Extract the (x, y) coordinate from the center of the cell holding the provided text.  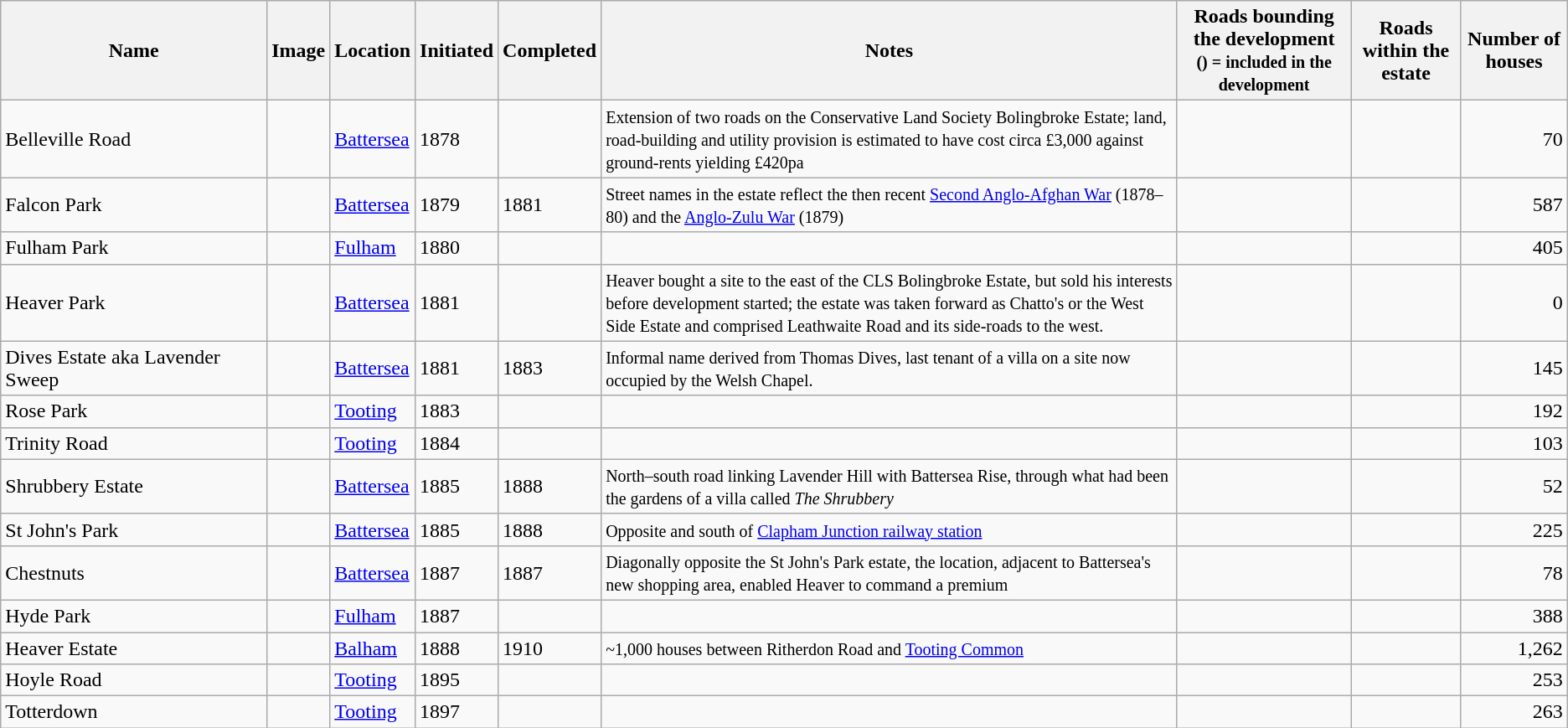
Notes (890, 50)
1879 (457, 204)
1895 (457, 680)
1897 (457, 712)
Heaver Estate (134, 648)
Heaver Park (134, 302)
Dives Estate aka Lavender Sweep (134, 369)
225 (1514, 529)
145 (1514, 369)
Name (134, 50)
Location (373, 50)
103 (1514, 443)
253 (1514, 680)
1910 (549, 648)
Fulham Park (134, 248)
Rose Park (134, 411)
1884 (457, 443)
St John's Park (134, 529)
1878 (457, 139)
Hyde Park (134, 616)
Diagonally opposite the St John's Park estate, the location, adjacent to Battersea's new shopping area, enabled Heaver to command a premium (890, 573)
Roads bounding the development () = included in the development (1264, 50)
52 (1514, 486)
Totterdown (134, 712)
Falcon Park (134, 204)
Chestnuts (134, 573)
1,262 (1514, 648)
Opposite and south of Clapham Junction railway station (890, 529)
78 (1514, 573)
Roads within the estate (1406, 50)
0 (1514, 302)
North–south road linking Lavender Hill with Battersea Rise, through what had been the gardens of a villa called The Shrubbery (890, 486)
Belleville Road (134, 139)
Completed (549, 50)
Balham (373, 648)
388 (1514, 616)
Street names in the estate reflect the then recent Second Anglo-Afghan War (1878–80) and the Anglo-Zulu War (1879) (890, 204)
Trinity Road (134, 443)
Informal name derived from Thomas Dives, last tenant of a villa on a site now occupied by the Welsh Chapel. (890, 369)
263 (1514, 712)
Hoyle Road (134, 680)
587 (1514, 204)
1880 (457, 248)
405 (1514, 248)
Initiated (457, 50)
~1,000 houses between Ritherdon Road and Tooting Common (890, 648)
Shrubbery Estate (134, 486)
70 (1514, 139)
192 (1514, 411)
Image (298, 50)
Number of houses (1514, 50)
